Capture the cell that displays the provided text and extract its (X, Y) central coordinate. 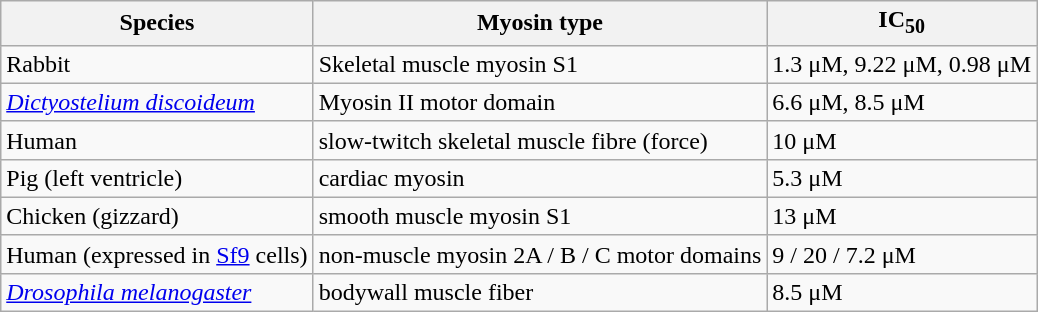
Myosin II motor domain (540, 102)
Human (expressed in Sf9 cells) (157, 254)
non-muscle myosin 2A / B / C motor domains (540, 254)
IC50 (902, 23)
cardiac myosin (540, 178)
Chicken (gizzard) (157, 216)
9 / 20 / 7.2 μM (902, 254)
8.5 μM (902, 292)
13 μM (902, 216)
Rabbit (157, 64)
Pig (left ventricle) (157, 178)
5.3 μM (902, 178)
Species (157, 23)
bodywall muscle fiber (540, 292)
6.6 μM, 8.5 μM (902, 102)
Drosophila melanogaster (157, 292)
1.3 μM, 9.22 μM, 0.98 μM (902, 64)
Dictyostelium discoideum (157, 102)
Human (157, 140)
smooth muscle myosin S1 (540, 216)
Myosin type (540, 23)
10 μM (902, 140)
Skeletal muscle myosin S1 (540, 64)
slow-twitch skeletal muscle fibre (force) (540, 140)
